Return (X, Y) of the center of cell containing provided text 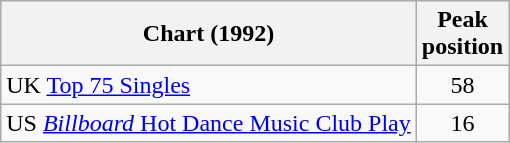
US Billboard Hot Dance Music Club Play (209, 123)
Chart (1992) (209, 34)
58 (462, 85)
16 (462, 123)
UK Top 75 Singles (209, 85)
Peakposition (462, 34)
